Scan for the cell matching the given text and deliver its (X, Y) coordinate at center. 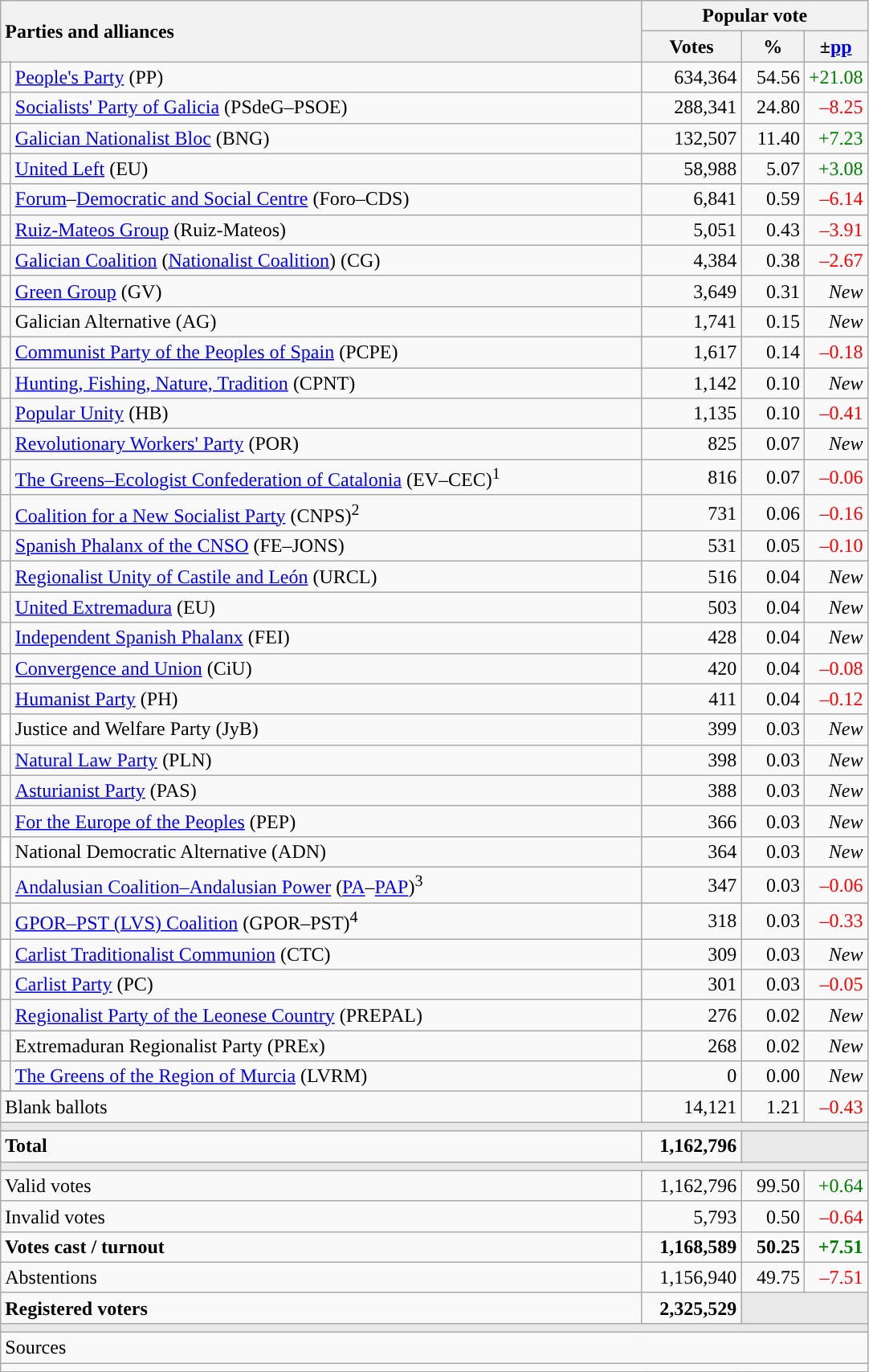
Socialists' Party of Galicia (PSdeG–PSOE) (326, 108)
Sources (434, 1348)
United Extremadura (EU) (326, 607)
301 (692, 985)
Registered voters (321, 1308)
–0.33 (835, 921)
420 (692, 668)
24.80 (773, 108)
0.38 (773, 260)
Spanish Phalanx of the CNSO (FE–JONS) (326, 546)
–8.25 (835, 108)
388 (692, 790)
1.21 (773, 1107)
0.06 (773, 512)
0.31 (773, 291)
1,168,589 (692, 1247)
Humanist Party (PH) (326, 699)
–2.67 (835, 260)
–0.08 (835, 668)
Justice and Welfare Party (JyB) (326, 729)
Carlist Party (PC) (326, 985)
+0.64 (835, 1186)
+21.08 (835, 77)
National Democratic Alternative (ADN) (326, 851)
Votes (692, 47)
0 (692, 1076)
531 (692, 546)
Independent Spanish Phalanx (FEI) (326, 638)
516 (692, 577)
1,741 (692, 321)
–0.41 (835, 414)
288,341 (692, 108)
398 (692, 760)
People's Party (PP) (326, 77)
0.00 (773, 1076)
Hunting, Fishing, Nature, Tradition (CPNT) (326, 383)
The Greens of the Region of Murcia (LVRM) (326, 1076)
Forum–Democratic and Social Centre (Foro–CDS) (326, 199)
6,841 (692, 199)
For the Europe of the Peoples (PEP) (326, 821)
–6.14 (835, 199)
Revolutionary Workers' Party (POR) (326, 444)
4,384 (692, 260)
–0.05 (835, 985)
Valid votes (321, 1186)
58,988 (692, 169)
49.75 (773, 1277)
0.15 (773, 321)
132,507 (692, 138)
50.25 (773, 1247)
503 (692, 607)
United Left (EU) (326, 169)
Galician Coalition (Nationalist Coalition) (CG) (326, 260)
–0.64 (835, 1216)
Galician Nationalist Bloc (BNG) (326, 138)
Extremaduran Regionalist Party (PREx) (326, 1046)
268 (692, 1046)
±pp (835, 47)
347 (692, 885)
1,135 (692, 414)
1,617 (692, 352)
5,051 (692, 230)
Invalid votes (321, 1216)
Regionalist Unity of Castile and León (URCL) (326, 577)
99.50 (773, 1186)
309 (692, 954)
14,121 (692, 1107)
3,649 (692, 291)
Coalition for a New Socialist Party (CNPS)2 (326, 512)
0.50 (773, 1216)
411 (692, 699)
825 (692, 444)
2,325,529 (692, 1308)
1,142 (692, 383)
428 (692, 638)
634,364 (692, 77)
0.05 (773, 546)
Asturianist Party (PAS) (326, 790)
5.07 (773, 169)
Natural Law Party (PLN) (326, 760)
Popular vote (755, 16)
Green Group (GV) (326, 291)
Ruiz-Mateos Group (Ruiz-Mateos) (326, 230)
Abstentions (321, 1277)
–0.16 (835, 512)
276 (692, 1015)
366 (692, 821)
Total (321, 1146)
–7.51 (835, 1277)
54.56 (773, 77)
–0.10 (835, 546)
–0.18 (835, 352)
0.59 (773, 199)
Votes cast / turnout (321, 1247)
Andalusian Coalition–Andalusian Power (PA–PAP)3 (326, 885)
Blank ballots (321, 1107)
0.43 (773, 230)
% (773, 47)
Communist Party of the Peoples of Spain (PCPE) (326, 352)
+3.08 (835, 169)
399 (692, 729)
Parties and alliances (321, 31)
Galician Alternative (AG) (326, 321)
5,793 (692, 1216)
–0.12 (835, 699)
Convergence and Union (CiU) (326, 668)
1,156,940 (692, 1277)
Carlist Traditionalist Communion (CTC) (326, 954)
–0.43 (835, 1107)
364 (692, 851)
816 (692, 477)
+7.23 (835, 138)
Popular Unity (HB) (326, 414)
+7.51 (835, 1247)
0.14 (773, 352)
731 (692, 512)
The Greens–Ecologist Confederation of Catalonia (EV–CEC)1 (326, 477)
Regionalist Party of the Leonese Country (PREPAL) (326, 1015)
318 (692, 921)
–3.91 (835, 230)
11.40 (773, 138)
GPOR–PST (LVS) Coalition (GPOR–PST)4 (326, 921)
